For the text-containing cell, return its midpoint in (x, y) coordinate format. 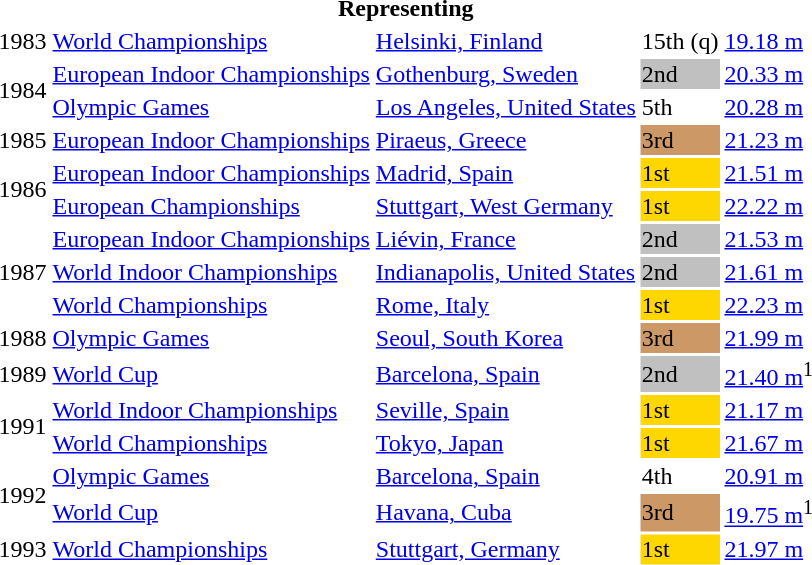
5th (680, 107)
Helsinki, Finland (506, 41)
Havana, Cuba (506, 512)
Stuttgart, Germany (506, 549)
Los Angeles, United States (506, 107)
Gothenburg, Sweden (506, 74)
Stuttgart, West Germany (506, 206)
Tokyo, Japan (506, 443)
Indianapolis, United States (506, 272)
European Championships (211, 206)
Liévin, France (506, 239)
15th (q) (680, 41)
Seoul, South Korea (506, 338)
4th (680, 476)
Rome, Italy (506, 305)
Seville, Spain (506, 410)
Piraeus, Greece (506, 140)
Madrid, Spain (506, 173)
